Extract the (X, Y) coordinate from the center of the cell holding the provided text.  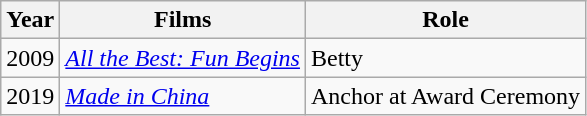
Role (445, 20)
Anchor at Award Ceremony (445, 96)
Year (30, 20)
Made in China (183, 96)
Films (183, 20)
2019 (30, 96)
All the Best: Fun Begins (183, 58)
2009 (30, 58)
Betty (445, 58)
